From the cell containing the given text, extract its center point as (X, Y) coordinate. 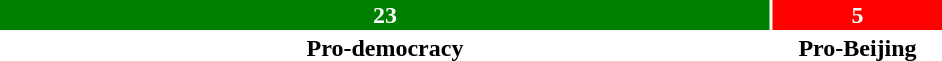
5 (858, 15)
23 (385, 15)
